Search for the cell housing the specified text and yield its (X, Y) center coordinate. 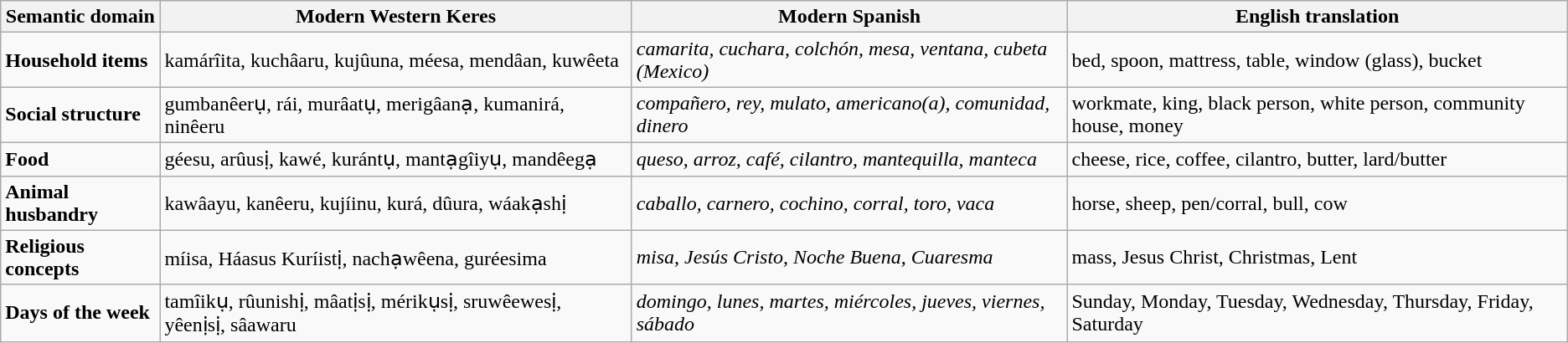
bed, spoon, mattress, table, window (glass), bucket (1317, 60)
English translation (1317, 17)
kawâayu, kanêeru, kujíinu, kurá, dûura, wáakạshị (395, 202)
compañero, rey, mulato, americano(a), comunidad, dinero (849, 115)
Religious concepts (80, 258)
domingo, lunes, martes, miércoles, jueves, viernes, sábado (849, 313)
Days of the week (80, 313)
Sunday, Monday, Tuesday, Wednesday, Thursday, Friday, Saturday (1317, 313)
horse, sheep, pen/corral, bull, cow (1317, 202)
queso, arroz, café, cilantro, mantequilla, manteca (849, 159)
caballo, carnero, cochino, corral, toro, vaca (849, 202)
mass, Jesus Christ, Christmas, Lent (1317, 258)
gumbanêerụ, rái, murâatụ, merigâanạ, kumanirá, ninêeru (395, 115)
Semantic domain (80, 17)
Household items (80, 60)
géesu, arûusị, kawé, kurántụ, mantạgîiyụ, mandêegạ (395, 159)
workmate, king, black person, white person, community house, money (1317, 115)
kamárîita, kuchâaru, kujûuna, méesa, mendâan, kuwêeta (395, 60)
Animal husbandry (80, 202)
cheese, rice, coffee, cilantro, butter, lard/butter (1317, 159)
tamîikụ, rûunishị, mâatịsị, mérikụsị, sruwêewesị, yêenịsị, sâawaru (395, 313)
Food (80, 159)
Social structure (80, 115)
Modern Western Keres (395, 17)
misa, Jesús Cristo, Noche Buena, Cuaresma (849, 258)
camarita, cuchara, colchón, mesa, ventana, cubeta (Mexico) (849, 60)
Modern Spanish (849, 17)
míisa, Háasus Kuríistị, nachạwêena, guréesima (395, 258)
